Pinpoint the cell where the given text exists, returning its (x, y) midpoint coordinate. 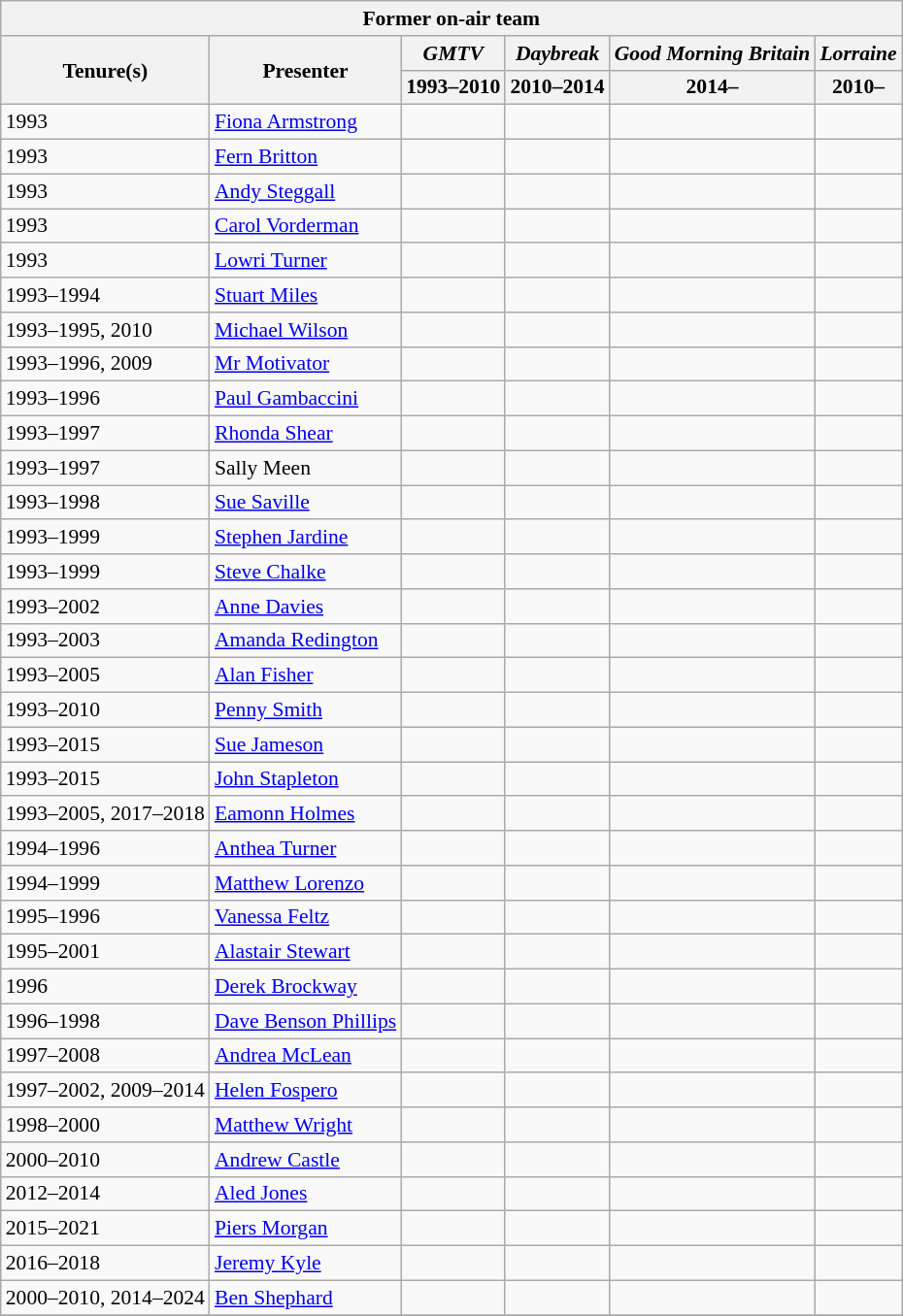
Eamonn Holmes (305, 814)
Mr Motivator (305, 364)
Anthea Turner (305, 848)
1993–2003 (105, 641)
Jeremy Kyle (305, 1264)
Sue Saville (305, 503)
Penny Smith (305, 710)
Piers Morgan (305, 1229)
GMTV (452, 53)
Former on-air team (451, 18)
Steve Chalke (305, 572)
2000–2010, 2014–2024 (105, 1298)
1996–1998 (105, 1021)
Dave Benson Phillips (305, 1021)
Amanda Redington (305, 641)
Michael Wilson (305, 330)
Sally Meen (305, 468)
Aled Jones (305, 1194)
1993–2005 (105, 675)
1995–2001 (105, 952)
Fern Britton (305, 157)
Stuart Miles (305, 295)
Ben Shephard (305, 1298)
1994–1996 (105, 848)
Rhonda Shear (305, 434)
Good Morning Britain (713, 53)
2015–2021 (105, 1229)
Presenter (305, 70)
Vanessa Feltz (305, 917)
2016–2018 (105, 1264)
Alan Fisher (305, 675)
2014– (713, 87)
Derek Brockway (305, 987)
1993–1996, 2009 (105, 364)
Lorraine (858, 53)
Matthew Wright (305, 1125)
Daybreak (557, 53)
1993–1994 (105, 295)
Tenure(s) (105, 70)
2012–2014 (105, 1194)
1993–2002 (105, 607)
Carol Vorderman (305, 226)
1996 (105, 987)
2010– (858, 87)
John Stapleton (305, 779)
2010–2014 (557, 87)
1998–2000 (105, 1125)
Andy Steggall (305, 191)
Sue Jameson (305, 744)
Fiona Armstrong (305, 122)
Stephen Jardine (305, 538)
1993–1998 (105, 503)
Lowri Turner (305, 261)
1997–2002, 2009–2014 (105, 1091)
1993–2005, 2017–2018 (105, 814)
1993–1995, 2010 (105, 330)
Anne Davies (305, 607)
1997–2008 (105, 1056)
2000–2010 (105, 1160)
Alastair Stewart (305, 952)
Andrea McLean (305, 1056)
Paul Gambaccini (305, 399)
1994–1999 (105, 883)
1995–1996 (105, 917)
Andrew Castle (305, 1160)
Helen Fospero (305, 1091)
Matthew Lorenzo (305, 883)
1993–1996 (105, 399)
